Identify which cell holds the provided text, then report its (X, Y) central coordinate. 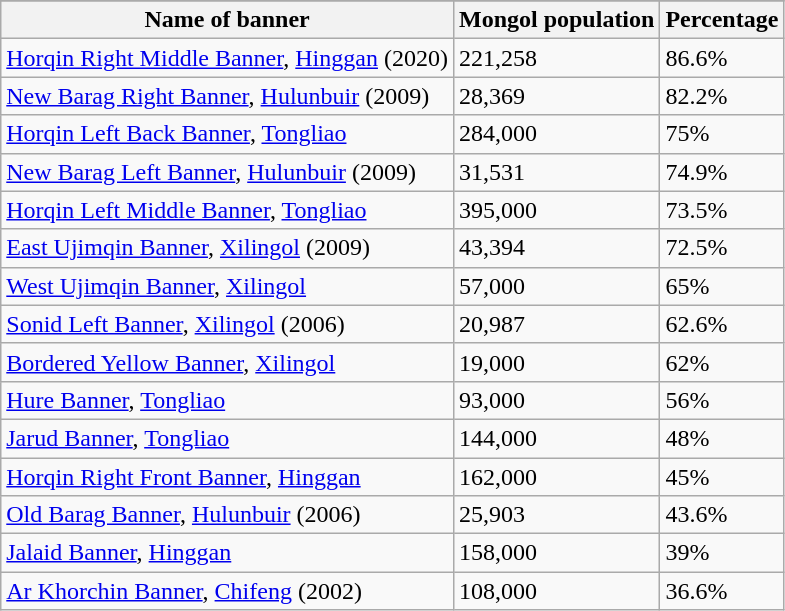
158,000 (556, 553)
144,000 (556, 438)
Mongol population (556, 20)
56% (722, 400)
284,000 (556, 134)
Horqin Left Middle Banner, Tongliao (228, 210)
31,531 (556, 172)
25,903 (556, 515)
West Ujimqin Banner, Xilingol (228, 286)
108,000 (556, 591)
62.6% (722, 324)
86.6% (722, 58)
Horqin Right Front Banner, Hinggan (228, 477)
43,394 (556, 248)
Hure Banner, Tongliao (228, 400)
20,987 (556, 324)
East Ujimqin Banner, Xilingol (2009) (228, 248)
221,258 (556, 58)
74.9% (722, 172)
New Barag Left Banner, Hulunbuir (2009) (228, 172)
Horqin Right Middle Banner, Hinggan (2020) (228, 58)
43.6% (722, 515)
Horqin Left Back Banner, Tongliao (228, 134)
Percentage (722, 20)
Bordered Yellow Banner, Xilingol (228, 362)
73.5% (722, 210)
28,369 (556, 96)
19,000 (556, 362)
48% (722, 438)
Ar Khorchin Banner, Chifeng (2002) (228, 591)
39% (722, 553)
395,000 (556, 210)
Sonid Left Banner, Xilingol (2006) (228, 324)
75% (722, 134)
Jarud Banner, Tongliao (228, 438)
36.6% (722, 591)
72.5% (722, 248)
82.2% (722, 96)
162,000 (556, 477)
57,000 (556, 286)
Jalaid Banner, Hinggan (228, 553)
Old Barag Banner, Hulunbuir (2006) (228, 515)
Name of banner (228, 20)
65% (722, 286)
45% (722, 477)
New Barag Right Banner, Hulunbuir (2009) (228, 96)
62% (722, 362)
93,000 (556, 400)
